From the cell containing the given text, extract its center point as (x, y) coordinate. 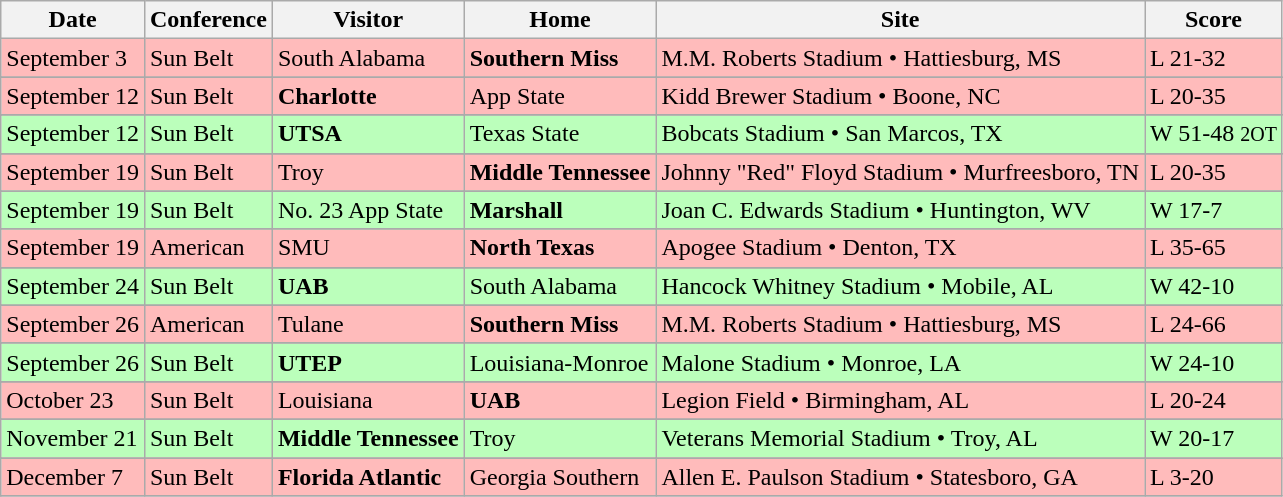
Florida Atlantic (368, 477)
Allen E. Paulson Stadium • Statesboro, GA (900, 477)
No. 23 App State (368, 210)
Marshall (560, 210)
L 35-65 (1213, 248)
L 24-66 (1213, 324)
Charlotte (368, 96)
Hancock Whitney Stadium • Mobile, AL (900, 286)
Conference (208, 20)
L 20-24 (1213, 400)
App State (560, 96)
Home (560, 20)
Louisiana-Monroe (560, 362)
September 3 (73, 58)
W 24-10 (1213, 362)
W 51-48 2OT (1213, 134)
Joan C. Edwards Stadium • Huntington, WV (900, 210)
UTEP (368, 362)
L 21-32 (1213, 58)
Johnny "Red" Floyd Stadium • Murfreesboro, TN (900, 172)
December 7 (73, 477)
SMU (368, 248)
Score (1213, 20)
September 24 (73, 286)
Malone Stadium • Monroe, LA (900, 362)
L 3-20 (1213, 477)
North Texas (560, 248)
November 21 (73, 438)
Veterans Memorial Stadium • Troy, AL (900, 438)
Site (900, 20)
October 23 (73, 400)
Apogee Stadium • Denton, TX (900, 248)
Bobcats Stadium • San Marcos, TX (900, 134)
Georgia Southern (560, 477)
W 42-10 (1213, 286)
Date (73, 20)
Tulane (368, 324)
W 17-7 (1213, 210)
W 20-17 (1213, 438)
Visitor (368, 20)
Texas State (560, 134)
Louisiana (368, 400)
UTSA (368, 134)
Kidd Brewer Stadium • Boone, NC (900, 96)
Legion Field • Birmingham, AL (900, 400)
